Search for the cell housing the specified text and yield its (X, Y) center coordinate. 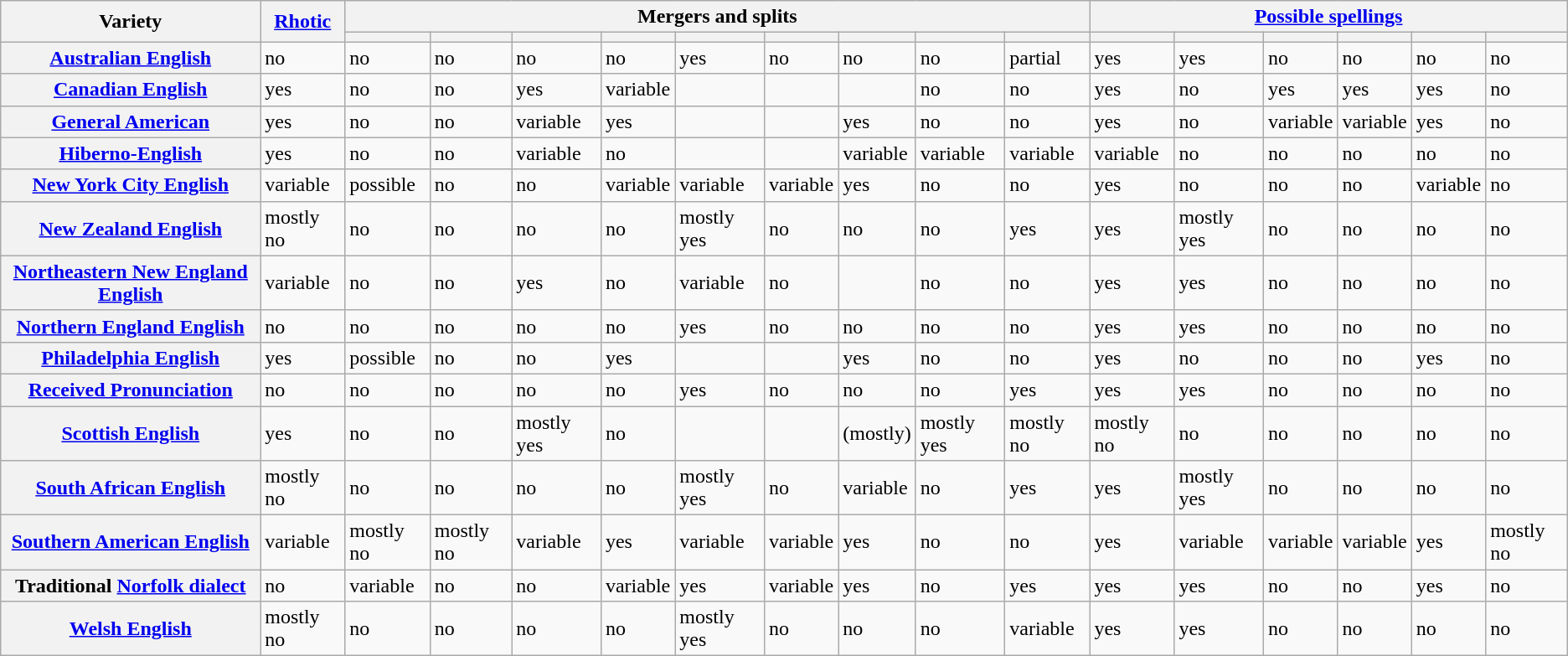
New York City English (131, 185)
New Zealand English (131, 228)
Australian English (131, 58)
Rhotic (303, 22)
Northern England English (131, 326)
General American (131, 121)
Traditional Norfolk dialect (131, 586)
Southern American English (131, 543)
South African English (131, 488)
Scottish English (131, 432)
Welsh English (131, 628)
Mergers and splits (717, 17)
Hiberno-English (131, 153)
(mostly) (877, 432)
Northeastern New England English (131, 283)
Canadian English (131, 90)
Philadelphia English (131, 358)
Possible spellings (1328, 17)
Variety (131, 22)
partial (1047, 58)
Received Pronunciation (131, 390)
